Determine the (x, y) coordinate at the center of the cell enclosing the given text.  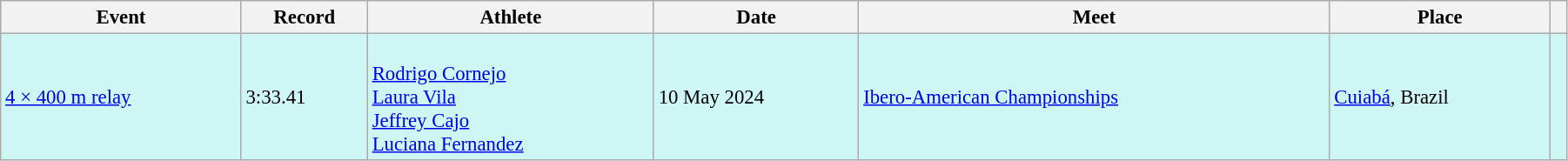
4 × 400 m relay (121, 97)
Event (121, 17)
Meet (1095, 17)
Rodrigo CornejoLaura VilaJeffrey CajoLuciana Fernandez (510, 97)
Date (756, 17)
Ibero-American Championships (1095, 97)
10 May 2024 (756, 97)
Athlete (510, 17)
Cuiabá, Brazil (1440, 97)
Record (305, 17)
3:33.41 (305, 97)
Place (1440, 17)
